Determine the [X, Y] coordinate at the center of the cell enclosing the given text.  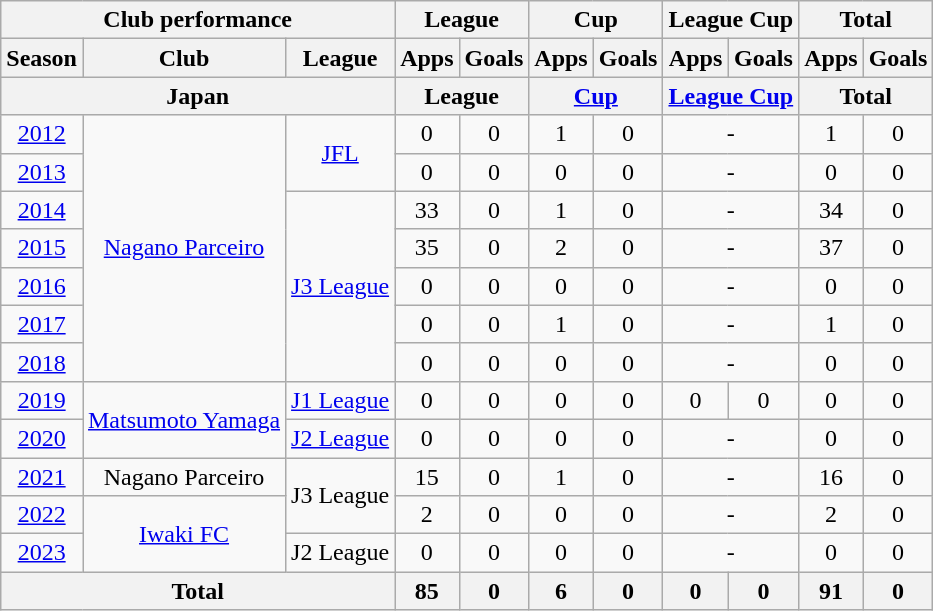
Club performance [198, 20]
2021 [42, 477]
33 [427, 210]
2019 [42, 400]
35 [427, 248]
Japan [198, 96]
91 [831, 591]
JFL [340, 153]
2018 [42, 362]
2023 [42, 553]
37 [831, 248]
85 [427, 591]
2020 [42, 438]
2012 [42, 134]
J1 League [340, 400]
2016 [42, 286]
2014 [42, 210]
2013 [42, 172]
2015 [42, 248]
Matsumoto Yamaga [184, 419]
15 [427, 477]
2017 [42, 324]
34 [831, 210]
2022 [42, 515]
16 [831, 477]
6 [561, 591]
Season [42, 58]
Club [184, 58]
Iwaki FC [184, 534]
